Search for the cell housing the specified text and yield its (x, y) center coordinate. 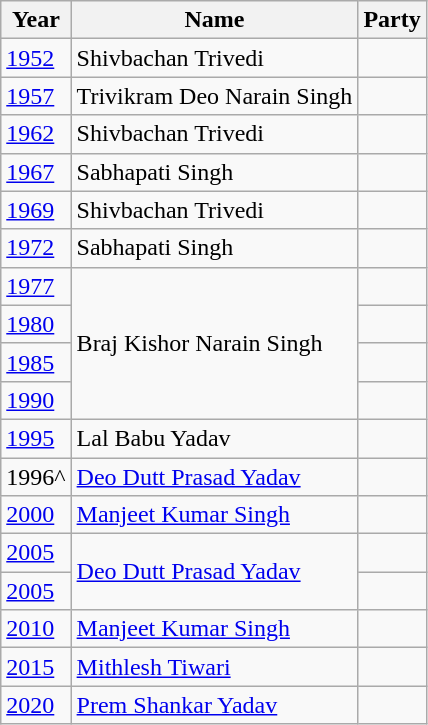
1995 (36, 438)
1969 (36, 210)
1957 (36, 96)
Braj Kishor Narain Singh (214, 343)
Lal Babu Yadav (214, 438)
1962 (36, 134)
Year (36, 20)
1952 (36, 58)
2010 (36, 629)
1977 (36, 286)
2015 (36, 667)
Name (214, 20)
1990 (36, 400)
Mithlesh Tiwari (214, 667)
1980 (36, 324)
Party (392, 20)
2000 (36, 515)
1996^ (36, 477)
1985 (36, 362)
Prem Shankar Yadav (214, 705)
1967 (36, 172)
2020 (36, 705)
Trivikram Deo Narain Singh (214, 96)
1972 (36, 248)
